Return the (X, Y) coordinate for the center point of the cell that contains the specified text.  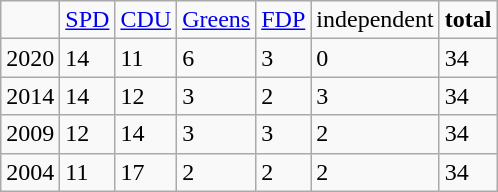
2020 (30, 58)
6 (216, 58)
2004 (30, 172)
Greens (216, 20)
SPD (88, 20)
0 (375, 58)
17 (146, 172)
2009 (30, 134)
total (468, 20)
independent (375, 20)
FDP (284, 20)
2014 (30, 96)
CDU (146, 20)
